Search for the cell housing the specified text and yield its (x, y) center coordinate. 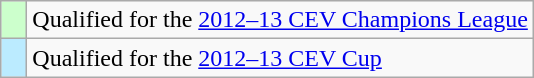
Qualified for the 2012–13 CEV Cup (280, 58)
Qualified for the 2012–13 CEV Champions League (280, 20)
